Return (x, y) of the center of cell containing provided text 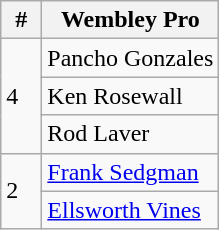
Pancho Gonzales (130, 58)
Ken Rosewall (130, 96)
Frank Sedgman (130, 172)
Rod Laver (130, 134)
Ellsworth Vines (130, 210)
# (22, 20)
4 (22, 96)
Wembley Pro (130, 20)
2 (22, 191)
